Identify which cell holds the provided text, then report its (x, y) central coordinate. 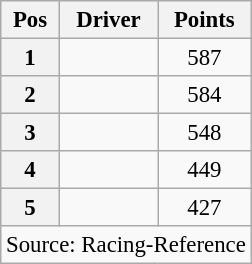
584 (204, 95)
1 (30, 58)
548 (204, 133)
Pos (30, 20)
Points (204, 20)
Driver (108, 20)
4 (30, 170)
587 (204, 58)
3 (30, 133)
Source: Racing-Reference (126, 245)
449 (204, 170)
427 (204, 208)
5 (30, 208)
2 (30, 95)
